Output the [X, Y] coordinate of the center of the cell containing the given text.  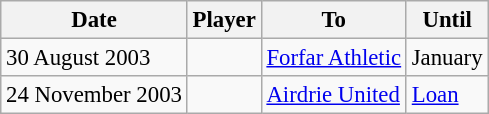
Airdrie United [334, 95]
Loan [446, 95]
Player [224, 20]
24 November 2003 [94, 95]
To [334, 20]
Forfar Athletic [334, 58]
January [446, 58]
30 August 2003 [94, 58]
Until [446, 20]
Date [94, 20]
